For the text-containing cell, return its midpoint in [x, y] coordinate format. 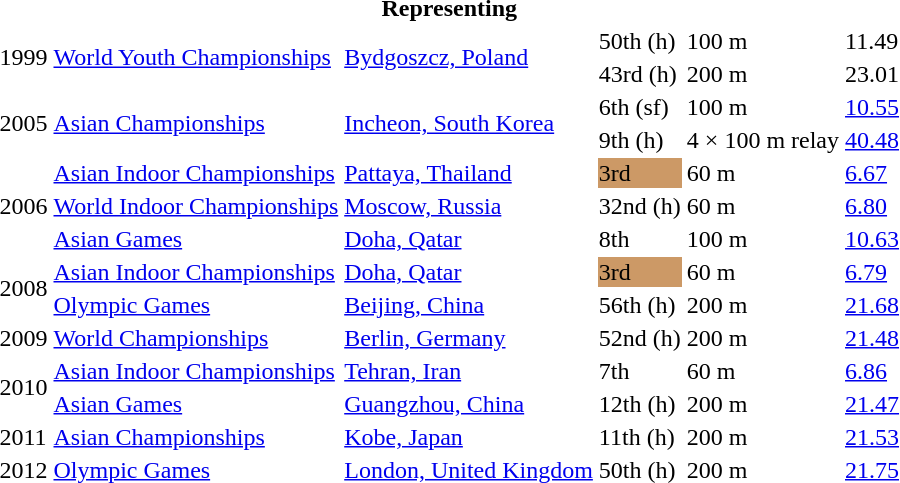
Kobe, Japan [469, 437]
Olympic Games [196, 305]
7th [640, 371]
8th [640, 239]
World Indoor Championships [196, 206]
Beijing, China [469, 305]
32nd (h) [640, 206]
World Championships [196, 338]
43rd (h) [640, 74]
Tehran, Iran [469, 371]
Bydgoszcz, Poland [469, 58]
Moscow, Russia [469, 206]
11th (h) [640, 437]
9th (h) [640, 140]
Guangzhou, China [469, 404]
Berlin, Germany [469, 338]
World Youth Championships [196, 58]
50th (h) [640, 41]
Incheon, South Korea [469, 124]
Pattaya, Thailand [469, 173]
56th (h) [640, 305]
6th (sf) [640, 107]
52nd (h) [640, 338]
12th (h) [640, 404]
4 × 100 m relay [762, 140]
